Scan for the cell matching the given text and deliver its [x, y] coordinate at center. 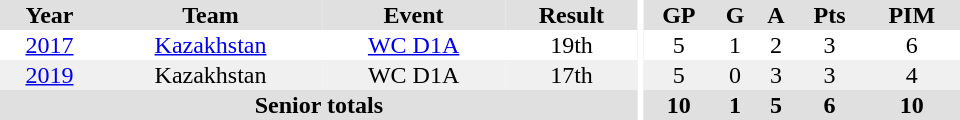
GP [679, 15]
Senior totals [319, 105]
Year [50, 15]
2017 [50, 45]
4 [912, 75]
Team [210, 15]
G [735, 15]
Event [414, 15]
17th [572, 75]
0 [735, 75]
PIM [912, 15]
Pts [830, 15]
A [776, 15]
2 [776, 45]
19th [572, 45]
Result [572, 15]
2019 [50, 75]
